Find where the given text appears and provide that cell's center as (X, Y) coordinate. 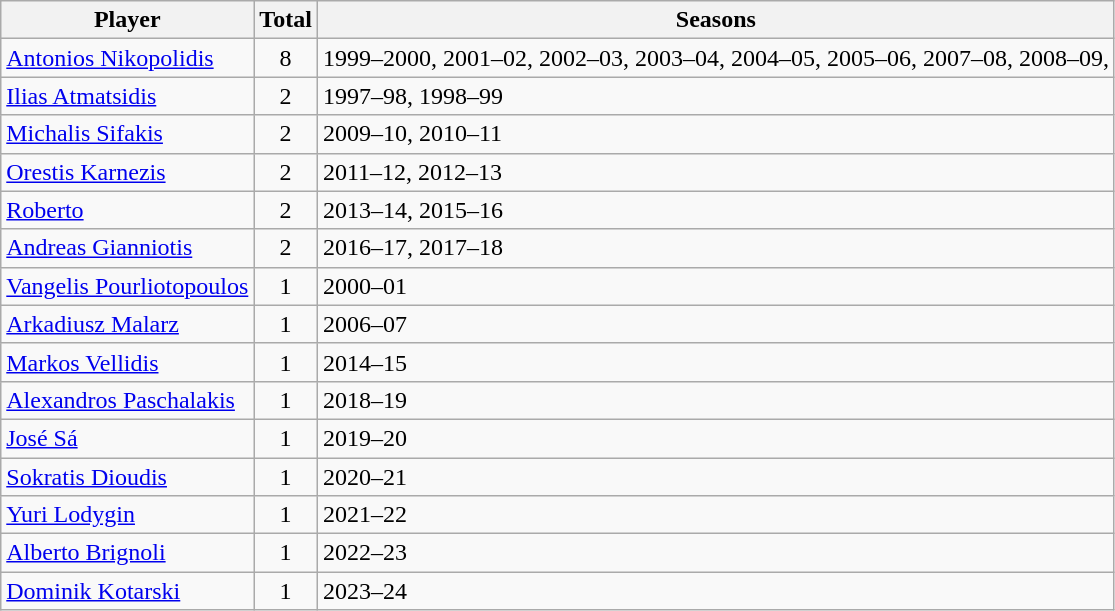
2016–17, 2017–18 (716, 248)
2020–21 (716, 477)
Alberto Brignoli (128, 553)
2009–10, 2010–11 (716, 134)
Michalis Sifakis (128, 134)
Player (128, 20)
Andreas Gianniotis (128, 248)
2013–14, 2015–16 (716, 210)
2000–01 (716, 286)
2014–15 (716, 362)
2022–23 (716, 553)
Markos Vellidis (128, 362)
Total (286, 20)
2011–12, 2012–13 (716, 172)
José Sá (128, 438)
Ilias Atmatsidis (128, 96)
2019–20 (716, 438)
Roberto (128, 210)
2023–24 (716, 591)
2021–22 (716, 515)
Orestis Karnezis (128, 172)
Sokratis Dioudis (128, 477)
Vangelis Pourliotopoulos (128, 286)
Seasons (716, 20)
8 (286, 58)
Alexandros Paschalakis (128, 400)
1997–98, 1998–99 (716, 96)
Yuri Lodygin (128, 515)
2018–19 (716, 400)
1999–2000, 2001–02, 2002–03, 2003–04, 2004–05, 2005–06, 2007–08, 2008–09, (716, 58)
2006–07 (716, 324)
Arkadiusz Malarz (128, 324)
Dominik Kotarski (128, 591)
Antonios Nikopolidis (128, 58)
